Scan for the cell matching the given text and deliver its [X, Y] coordinate at center. 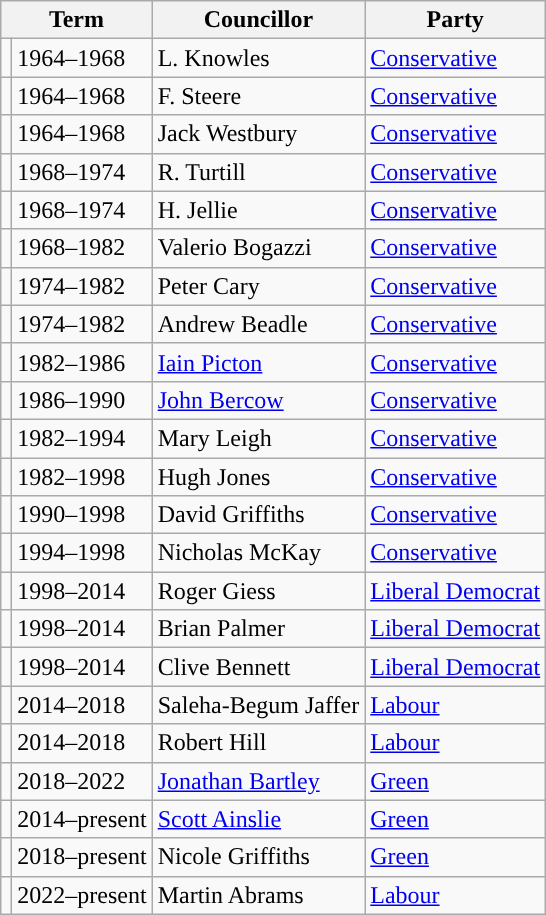
1994–1998 [82, 553]
Saleha-Begum Jaffer [258, 705]
Nicole Griffiths [258, 857]
H. Jellie [258, 210]
2014–present [82, 819]
1968–1982 [82, 248]
Jack Westbury [258, 134]
Hugh Jones [258, 477]
John Bercow [258, 400]
Councillor [258, 20]
F. Steere [258, 96]
1982–1998 [82, 477]
Martin Abrams [258, 895]
Andrew Beadle [258, 324]
1986–1990 [82, 400]
Robert Hill [258, 743]
Brian Palmer [258, 629]
L. Knowles [258, 58]
Jonathan Bartley [258, 781]
2018–2022 [82, 781]
Roger Giess [258, 591]
Peter Cary [258, 286]
David Griffiths [258, 515]
Clive Bennett [258, 667]
Party [456, 20]
Scott Ainslie [258, 819]
Valerio Bogazzi [258, 248]
R. Turtill [258, 172]
2022–present [82, 895]
1982–1994 [82, 438]
1982–1986 [82, 362]
Iain Picton [258, 362]
Nicholas McKay [258, 553]
Term [76, 20]
Mary Leigh [258, 438]
2018–present [82, 857]
1990–1998 [82, 515]
